Extract the [X, Y] coordinate from the center of the cell holding the provided text.  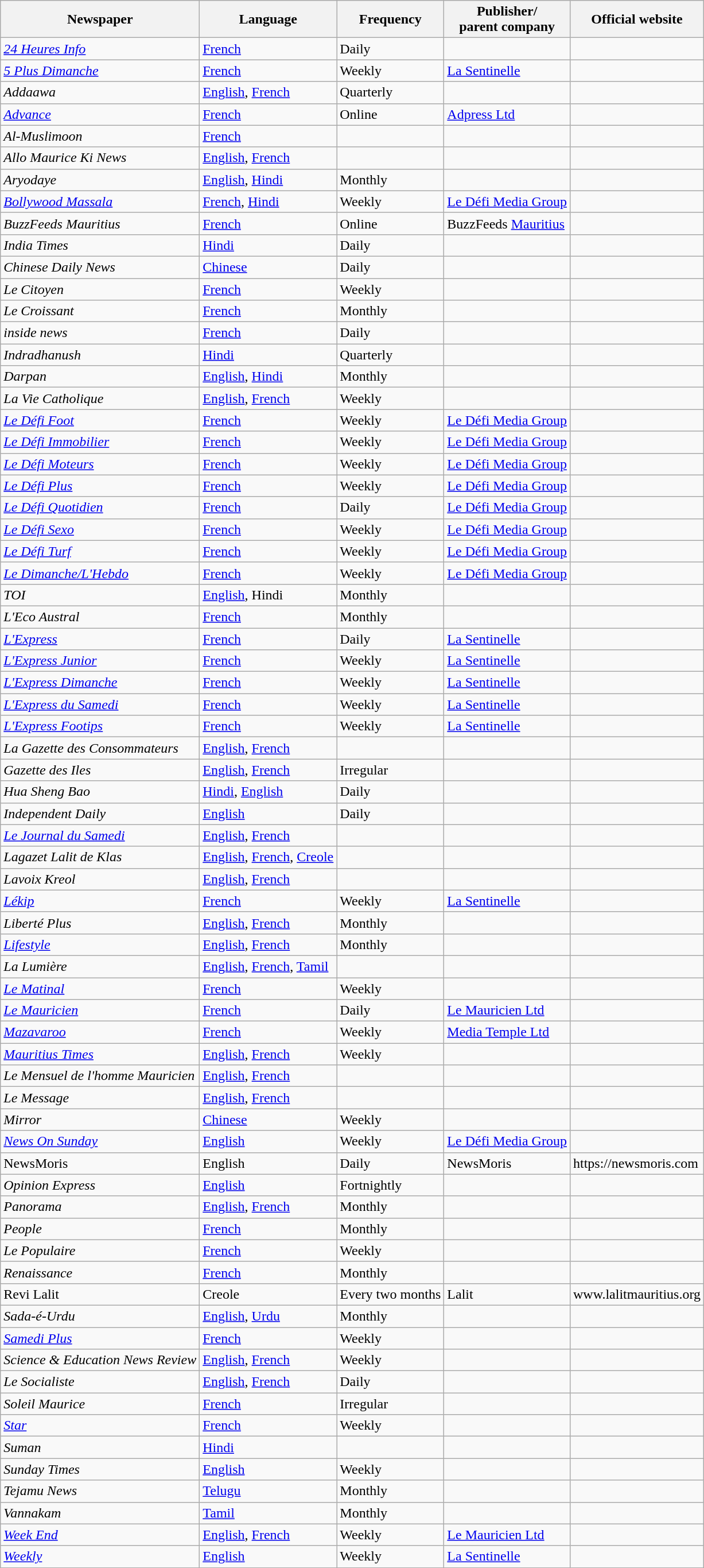
Independent Daily [100, 814]
La Gazette des Consommateurs [100, 748]
Le Défi Plus [100, 486]
L'Express Footips [100, 726]
Mauritius Times [100, 1054]
Le Socialiste [100, 1382]
Le Citoyen [100, 289]
Darpan [100, 377]
Le Défi Turf [100, 551]
La Vie Catholique [100, 398]
L'Eco Austral [100, 617]
French, Hindi [269, 202]
Le Croissant [100, 311]
Le Populaire [100, 1250]
Samedi Plus [100, 1338]
India Times [100, 245]
Aryodaye [100, 180]
Language [269, 20]
Le Mensuel de l'homme Mauricien [100, 1076]
Science & Education News Review [100, 1360]
Advance [100, 114]
English, French, Creole [269, 857]
News On Sunday [100, 1141]
Al-Muslimoon [100, 136]
Star [100, 1426]
People [100, 1229]
Mazavaroo [100, 1032]
Liberté Plus [100, 923]
Bollywood Massala [100, 202]
Le Défi Quotidien [100, 508]
Chinese Daily News [100, 267]
La Lumière [100, 966]
Telugu [269, 1491]
Every two months [390, 1294]
Soleil Maurice [100, 1404]
Lifestyle [100, 944]
Vannakam [100, 1513]
Lagazet Lalit de Klas [100, 857]
Gazette des Iles [100, 770]
Allo Maurice Ki News [100, 158]
Hindi, English [269, 792]
Le Défi Moteurs [100, 464]
5 Plus Dimanche [100, 71]
Le Message [100, 1098]
Lalit [507, 1294]
Week End [100, 1535]
English, Urdu [269, 1316]
Le Dimanche/L'Hebdo [100, 573]
Revi Lalit [100, 1294]
Tamil [269, 1513]
Official website [637, 20]
Creole [269, 1294]
Publisher/parent company [507, 20]
Hua Sheng Bao [100, 792]
Le Défi Immobilier [100, 442]
Addaawa [100, 92]
Fortnightly [390, 1185]
inside news [100, 333]
Le Matinal [100, 988]
www.lalitmauritius.org [637, 1294]
Sunday Times [100, 1469]
Le Mauricien [100, 1011]
Newspaper [100, 20]
Frequency [390, 20]
Lavoix Kreol [100, 879]
Le Défi Foot [100, 420]
L'Express Dimanche [100, 683]
Le Défi Sexo [100, 529]
TOI [100, 595]
L'Express du Samedi [100, 704]
https://newsmoris.com [637, 1163]
Tejamu News [100, 1491]
24 Heures Info [100, 49]
Sada-é-Urdu [100, 1316]
Lékip [100, 901]
Panorama [100, 1207]
Opinion Express [100, 1185]
L'Express [100, 639]
English, French, Tamil [269, 966]
Le Journal du Samedi [100, 835]
Indradhanush [100, 355]
Suman [100, 1447]
Renaissance [100, 1272]
Media Temple Ltd [507, 1032]
Mirror [100, 1120]
L'Express Junior [100, 661]
Adpress Ltd [507, 114]
